Find where the given text appears and provide that cell's center as [x, y] coordinate. 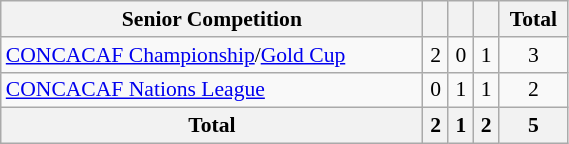
3 [534, 55]
Senior Competition [212, 19]
CONCACAF Nations League [212, 90]
CONCACAF Championship/Gold Cup [212, 55]
5 [534, 126]
